Search for the cell housing the specified text and yield its [x, y] center coordinate. 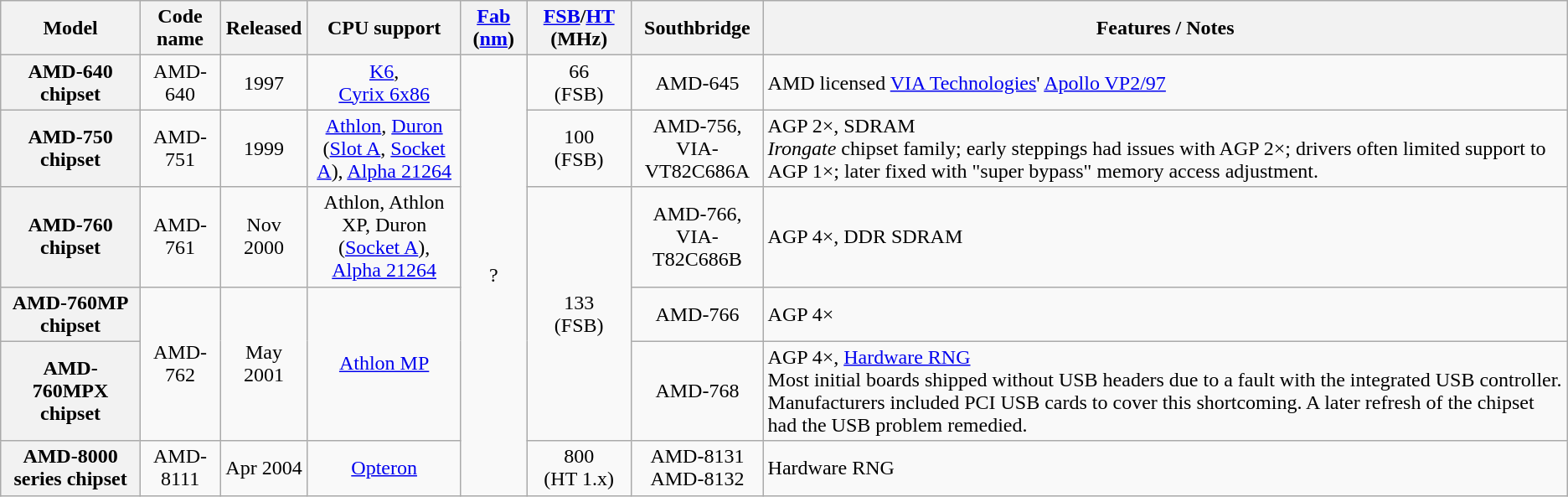
Athlon, Duron(Slot A, Socket A), Alpha 21264 [384, 148]
FSB/HT (MHz) [580, 28]
AMD-756,VIA-VT82C686A [697, 148]
AMD-760 chipset [70, 236]
800(HT 1.x) [580, 468]
May 2001 [265, 364]
Hardware RNG [1165, 468]
100(FSB) [580, 148]
133(FSB) [580, 313]
1999 [265, 148]
1997 [265, 82]
Southbridge [697, 28]
AMD-766 [697, 313]
AMD-8111 [179, 468]
AMD licensed VIA Technologies' Apollo VP2/97 [1165, 82]
Fab (nm) [494, 28]
Features / Notes [1165, 28]
CPU support [384, 28]
AMD-762 [179, 364]
AMD-640 chipset [70, 82]
AMD-761 [179, 236]
AMD-750 chipset [70, 148]
AMD-8131AMD-8132 [697, 468]
Released [265, 28]
Nov 2000 [265, 236]
AMD-760MPX chipset [70, 391]
AGP 4×, DDR SDRAM [1165, 236]
AMD-8000 series chipset [70, 468]
Athlon, Athlon XP, Duron(Socket A), Alpha 21264 [384, 236]
Athlon MP [384, 364]
Opteron [384, 468]
AMD-760MP chipset [70, 313]
K6,Cyrix 6x86 [384, 82]
66(FSB) [580, 82]
AMD-645 [697, 82]
AMD-640 [179, 82]
AMD-768 [697, 391]
Apr 2004 [265, 468]
Model [70, 28]
? [494, 275]
AGP 4× [1165, 313]
AMD-766,VIA-T82C686B [697, 236]
Code name [179, 28]
AMD-751 [179, 148]
